Scan for the cell matching the given text and deliver its [X, Y] coordinate at center. 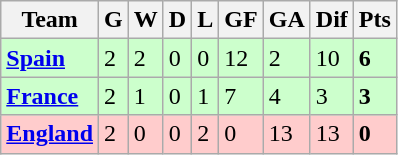
Team [50, 20]
England [50, 134]
D [177, 20]
Dif [332, 20]
W [146, 20]
10 [332, 58]
France [50, 96]
7 [241, 96]
Spain [50, 58]
4 [286, 96]
GA [286, 20]
L [206, 20]
12 [241, 58]
GF [241, 20]
Pts [374, 20]
6 [374, 58]
G [114, 20]
